Search for the cell housing the specified text and yield its [X, Y] center coordinate. 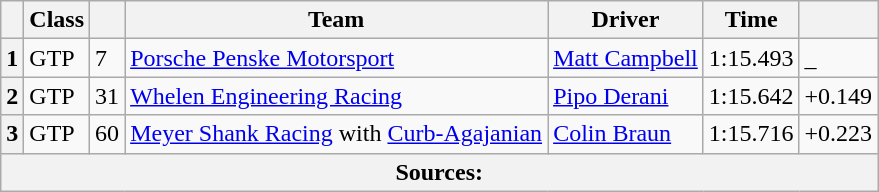
1:15.493 [751, 58]
1 [12, 58]
31 [108, 96]
Colin Braun [626, 134]
60 [108, 134]
+0.149 [838, 96]
3 [12, 134]
Team [336, 20]
Pipo Derani [626, 96]
2 [12, 96]
Whelen Engineering Racing [336, 96]
_ [838, 58]
Class [57, 20]
Sources: [440, 172]
1:15.642 [751, 96]
+0.223 [838, 134]
Meyer Shank Racing with Curb-Agajanian [336, 134]
1:15.716 [751, 134]
Porsche Penske Motorsport [336, 58]
Matt Campbell [626, 58]
7 [108, 58]
Time [751, 20]
Driver [626, 20]
